For the text-containing cell, return its midpoint in (x, y) coordinate format. 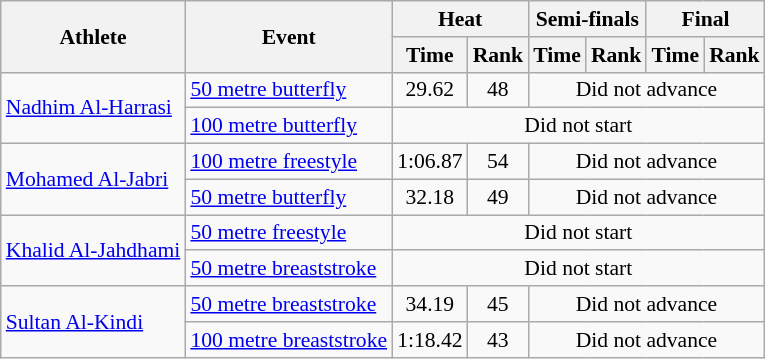
Semi-finals (587, 19)
43 (498, 340)
29.62 (430, 90)
34.19 (430, 304)
Heat (460, 19)
Event (288, 36)
Khalid Al-Jahdhami (94, 250)
100 metre butterfly (288, 126)
Athlete (94, 36)
32.18 (430, 197)
1:06.87 (430, 162)
1:18.42 (430, 340)
Mohamed Al-Jabri (94, 180)
45 (498, 304)
49 (498, 197)
50 metre freestyle (288, 233)
48 (498, 90)
Sultan Al-Kindi (94, 322)
100 metre breaststroke (288, 340)
54 (498, 162)
Nadhim Al-Harrasi (94, 108)
Final (705, 19)
100 metre freestyle (288, 162)
